For the text-containing cell, return its midpoint in (X, Y) coordinate format. 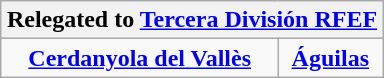
Águilas (330, 58)
Relegated to Tercera División RFEF (192, 20)
Cerdanyola del Vallès (140, 58)
